From the cell containing the given text, extract its center point as (X, Y) coordinate. 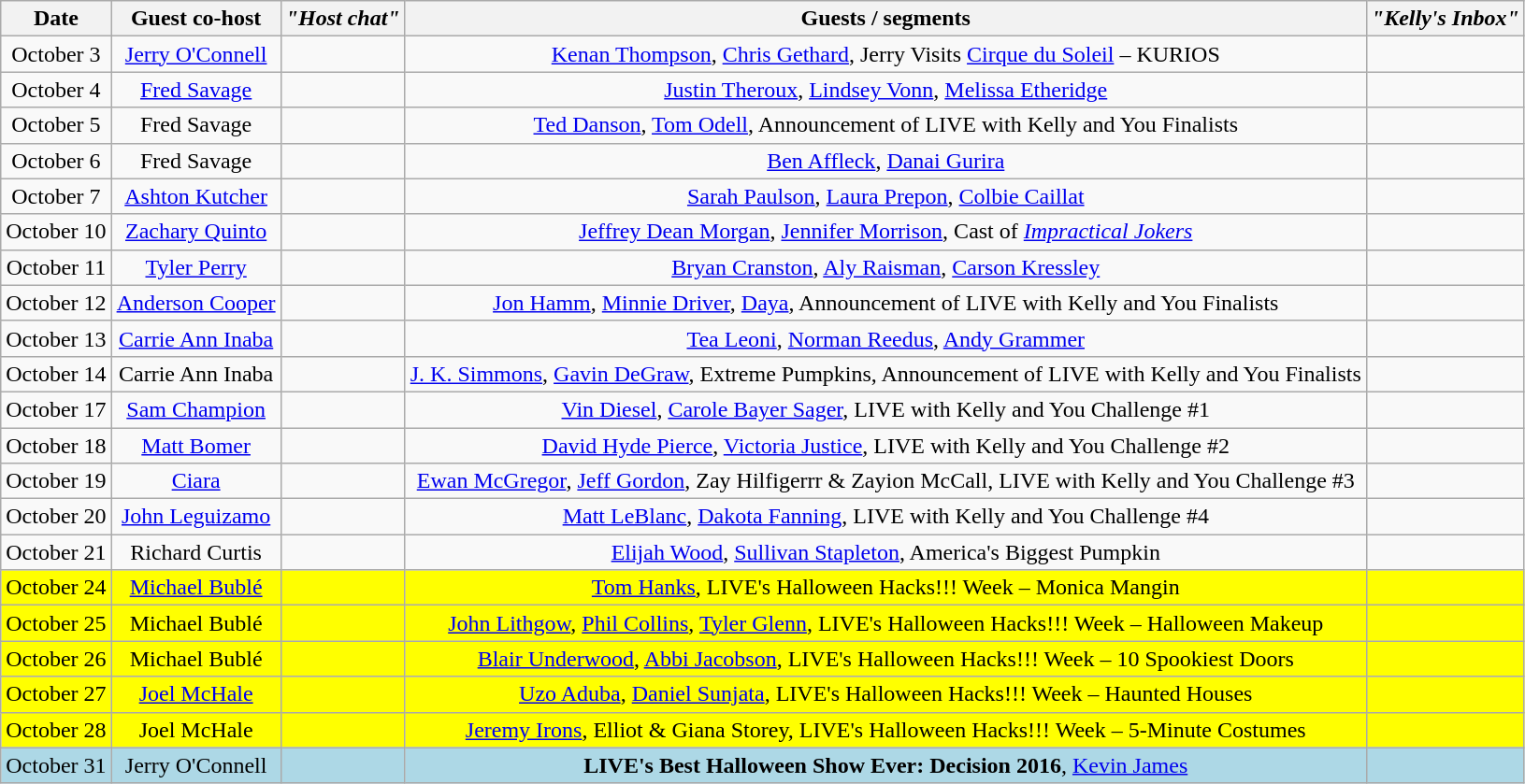
Ted Danson, Tom Odell, Announcement of LIVE with Kelly and You Finalists (885, 125)
October 12 (56, 303)
J. K. Simmons, Gavin DeGraw, Extreme Pumpkins, Announcement of LIVE with Kelly and You Finalists (885, 374)
Kenan Thompson, Chris Gethard, Jerry Visits Cirque du Soleil – KURIOS (885, 54)
Tea Leoni, Norman Reedus, Andy Grammer (885, 338)
October 5 (56, 125)
October 11 (56, 267)
Matt Bomer (196, 446)
October 20 (56, 517)
Anderson Cooper (196, 303)
Ewan McGregor, Jeff Gordon, Zay Hilfigerrr & Zayion McCall, LIVE with Kelly and You Challenge #3 (885, 481)
Elijah Wood, Sullivan Stapleton, America's Biggest Pumpkin (885, 552)
October 18 (56, 446)
Justin Theroux, Lindsey Vonn, Melissa Etheridge (885, 90)
David Hyde Pierce, Victoria Justice, LIVE with Kelly and You Challenge #2 (885, 446)
October 26 (56, 659)
October 31 (56, 765)
John Leguizamo (196, 517)
Ashton Kutcher (196, 196)
John Lithgow, Phil Collins, Tyler Glenn, LIVE's Halloween Hacks!!! Week – Halloween Makeup (885, 623)
Sarah Paulson, Laura Prepon, Colbie Caillat (885, 196)
October 3 (56, 54)
October 19 (56, 481)
October 10 (56, 232)
October 13 (56, 338)
Jon Hamm, Minnie Driver, Daya, Announcement of LIVE with Kelly and You Finalists (885, 303)
October 4 (56, 90)
Jeremy Irons, Elliot & Giana Storey, LIVE's Halloween Hacks!!! Week – 5-Minute Costumes (885, 730)
October 28 (56, 730)
Ben Affleck, Danai Gurira (885, 161)
Sam Champion (196, 409)
Tom Hanks, LIVE's Halloween Hacks!!! Week – Monica Mangin (885, 588)
October 21 (56, 552)
Bryan Cranston, Aly Raisman, Carson Kressley (885, 267)
Zachary Quinto (196, 232)
Guest co-host (196, 19)
October 7 (56, 196)
Uzo Aduba, Daniel Sunjata, LIVE's Halloween Hacks!!! Week – Haunted Houses (885, 694)
October 25 (56, 623)
October 6 (56, 161)
Blair Underwood, Abbi Jacobson, LIVE's Halloween Hacks!!! Week – 10 Spookiest Doors (885, 659)
"Host chat" (342, 19)
Richard Curtis (196, 552)
Ciara (196, 481)
LIVE's Best Halloween Show Ever: Decision 2016, Kevin James (885, 765)
October 24 (56, 588)
Matt LeBlanc, Dakota Fanning, LIVE with Kelly and You Challenge #4 (885, 517)
October 17 (56, 409)
Tyler Perry (196, 267)
Vin Diesel, Carole Bayer Sager, LIVE with Kelly and You Challenge #1 (885, 409)
Date (56, 19)
"Kelly's Inbox" (1446, 19)
October 14 (56, 374)
Guests / segments (885, 19)
Jeffrey Dean Morgan, Jennifer Morrison, Cast of Impractical Jokers (885, 232)
October 27 (56, 694)
